Detect which cell encompasses the target text, then output its (X, Y) center coordinate. 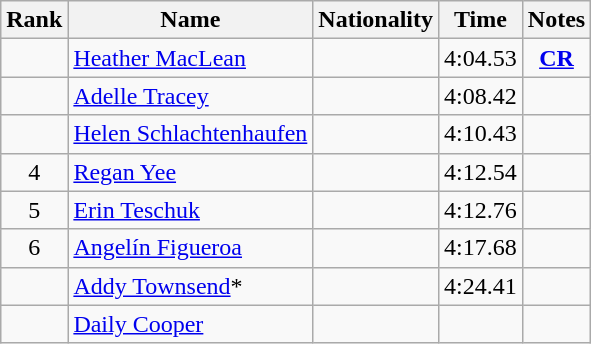
Heather MacLean (190, 58)
4:12.76 (481, 210)
4:08.42 (481, 96)
4 (34, 172)
Nationality (376, 20)
5 (34, 210)
Erin Teschuk (190, 210)
Daily Cooper (190, 324)
Addy Townsend* (190, 286)
4:10.43 (481, 134)
Name (190, 20)
Angelín Figueroa (190, 248)
4:12.54 (481, 172)
Notes (556, 20)
CR (556, 58)
Time (481, 20)
6 (34, 248)
Rank (34, 20)
4:24.41 (481, 286)
Regan Yee (190, 172)
Adelle Tracey (190, 96)
Helen Schlachtenhaufen (190, 134)
4:04.53 (481, 58)
4:17.68 (481, 248)
